Return the (x, y) coordinate for the center point of the cell that contains the specified text.  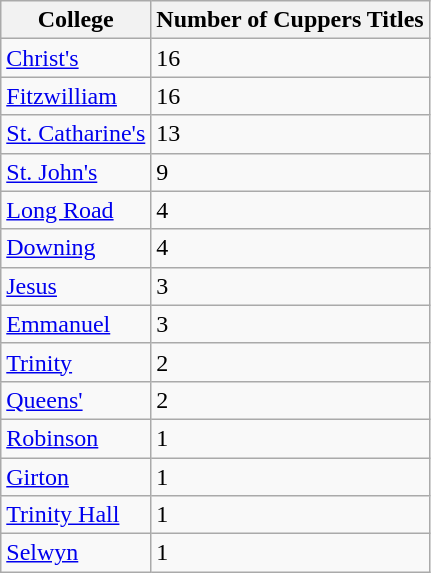
Long Road (76, 210)
St. Catharine's (76, 134)
9 (290, 172)
Fitzwilliam (76, 96)
Selwyn (76, 553)
Trinity (76, 362)
Girton (76, 477)
Number of Cuppers Titles (290, 20)
Downing (76, 248)
Jesus (76, 286)
Trinity Hall (76, 515)
College (76, 20)
St. John's (76, 172)
Emmanuel (76, 324)
Queens' (76, 400)
13 (290, 134)
Christ's (76, 58)
Robinson (76, 438)
